Detect which cell encompasses the target text, then output its [x, y] center coordinate. 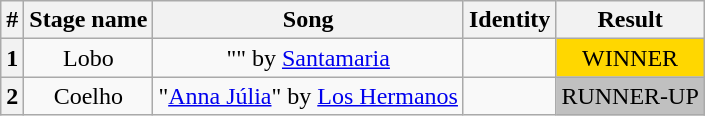
Lobo [88, 58]
"Anna Júlia" by Los Hermanos [308, 96]
"" by Santamaria [308, 58]
WINNER [630, 58]
1 [12, 58]
RUNNER-UP [630, 96]
# [12, 20]
Result [630, 20]
Stage name [88, 20]
Identity [509, 20]
Song [308, 20]
2 [12, 96]
Coelho [88, 96]
